Return the (x, y) coordinate for the center point of the cell that contains the specified text.  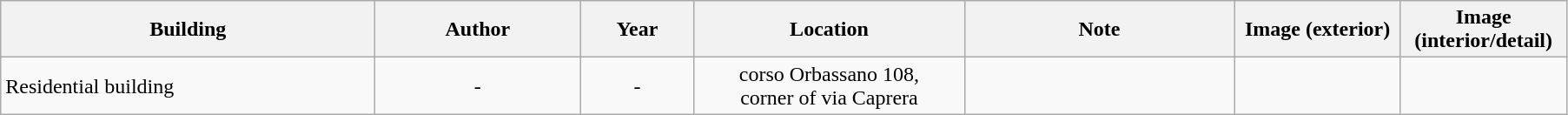
Author (478, 30)
Year (638, 30)
Residential building (188, 85)
corso Orbassano 108,corner of via Caprera (829, 85)
Image (interior/detail) (1484, 30)
Note (1100, 30)
Image (exterior) (1317, 30)
Building (188, 30)
Location (829, 30)
